Pinpoint the cell where the given text exists, returning its [x, y] midpoint coordinate. 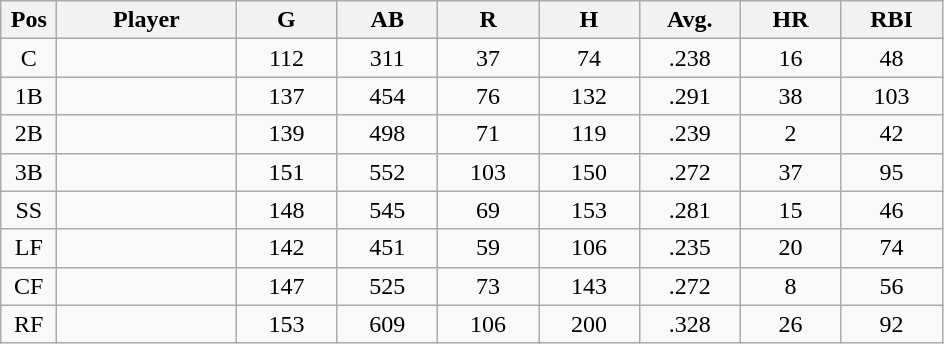
.235 [690, 248]
498 [388, 134]
92 [892, 324]
C [29, 58]
8 [790, 286]
3B [29, 172]
G [286, 20]
26 [790, 324]
.328 [690, 324]
454 [388, 96]
H [590, 20]
CF [29, 286]
1B [29, 96]
AB [388, 20]
119 [590, 134]
R [488, 20]
15 [790, 210]
132 [590, 96]
525 [388, 286]
311 [388, 58]
137 [286, 96]
73 [488, 286]
151 [286, 172]
150 [590, 172]
Avg. [690, 20]
545 [388, 210]
148 [286, 210]
42 [892, 134]
20 [790, 248]
71 [488, 134]
.239 [690, 134]
2B [29, 134]
142 [286, 248]
2 [790, 134]
38 [790, 96]
200 [590, 324]
609 [388, 324]
.291 [690, 96]
RF [29, 324]
451 [388, 248]
56 [892, 286]
.238 [690, 58]
147 [286, 286]
46 [892, 210]
552 [388, 172]
RBI [892, 20]
.281 [690, 210]
112 [286, 58]
139 [286, 134]
16 [790, 58]
Pos [29, 20]
48 [892, 58]
143 [590, 286]
HR [790, 20]
SS [29, 210]
69 [488, 210]
LF [29, 248]
59 [488, 248]
95 [892, 172]
Player [146, 20]
76 [488, 96]
